Capture the cell that displays the provided text and extract its [X, Y] central coordinate. 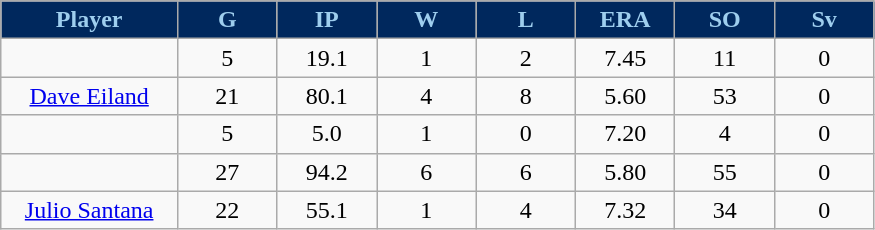
Player [90, 20]
55.1 [326, 210]
27 [228, 172]
7.20 [624, 134]
8 [526, 96]
SO [724, 20]
G [228, 20]
80.1 [326, 96]
W [426, 20]
7.45 [624, 58]
94.2 [326, 172]
5.80 [624, 172]
Sv [824, 20]
5.60 [624, 96]
5.0 [326, 134]
2 [526, 58]
53 [724, 96]
7.32 [624, 210]
21 [228, 96]
19.1 [326, 58]
IP [326, 20]
22 [228, 210]
11 [724, 58]
34 [724, 210]
Dave Eiland [90, 96]
ERA [624, 20]
L [526, 20]
55 [724, 172]
Julio Santana [90, 210]
